For the text-containing cell, return its midpoint in [x, y] coordinate format. 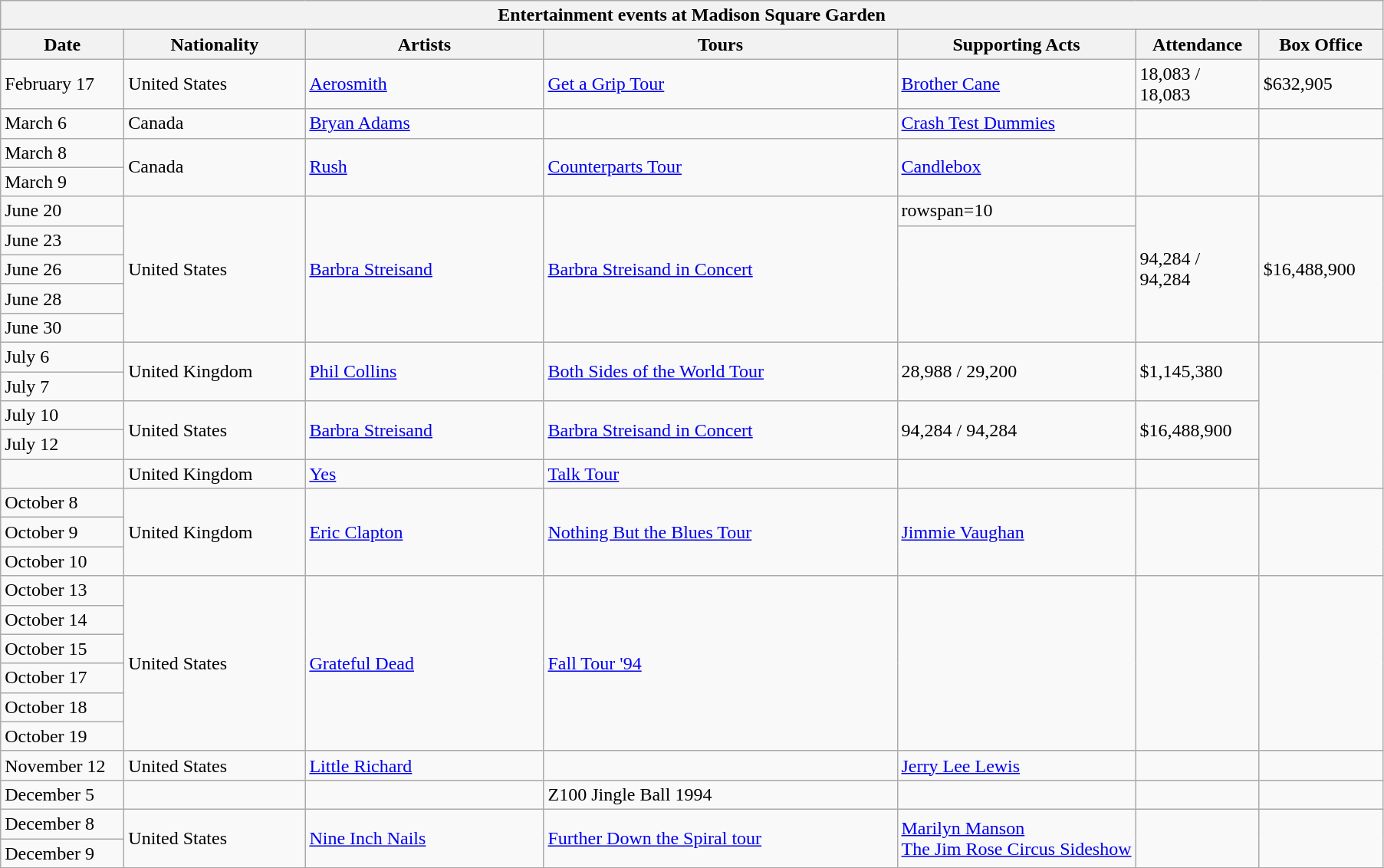
Fall Tour '94 [721, 663]
Talk Tour [721, 474]
Artists [425, 44]
October 18 [63, 707]
Counterparts Tour [721, 167]
Marilyn MansonThe Jim Rose Circus Sideshow [1017, 838]
Grateful Dead [425, 663]
Crash Test Dummies [1017, 123]
Attendance [1198, 44]
$1,145,380 [1198, 371]
Date [63, 44]
October 8 [63, 503]
October 19 [63, 736]
October 17 [63, 678]
Little Richard [425, 765]
June 23 [63, 240]
$632,905 [1320, 84]
June 30 [63, 327]
June 20 [63, 211]
October 13 [63, 590]
Candlebox [1017, 167]
July 6 [63, 357]
December 5 [63, 794]
Jerry Lee Lewis [1017, 765]
Brother Cane [1017, 84]
Bryan Adams [425, 123]
28,988 / 29,200 [1017, 371]
July 7 [63, 386]
Further Down the Spiral tour [721, 838]
Phil Collins [425, 371]
March 6 [63, 123]
Box Office [1320, 44]
Tours [721, 44]
Entertainment events at Madison Square Garden [692, 15]
Get a Grip Tour [721, 84]
June 26 [63, 269]
Aerosmith [425, 84]
Eric Clapton [425, 532]
October 10 [63, 561]
Both Sides of the World Tour [721, 371]
March 8 [63, 153]
June 28 [63, 298]
October 9 [63, 532]
October 14 [63, 620]
November 12 [63, 765]
18,083 / 18,083 [1198, 84]
October 15 [63, 649]
Rush [425, 167]
December 9 [63, 853]
rowspan=10 [1017, 211]
December 8 [63, 824]
July 12 [63, 445]
Yes [425, 474]
March 9 [63, 182]
July 10 [63, 416]
Z100 Jingle Ball 1994 [721, 794]
Nationality [215, 44]
Nothing But the Blues Tour [721, 532]
Jimmie Vaughan [1017, 532]
February 17 [63, 84]
Supporting Acts [1017, 44]
Nine Inch Nails [425, 838]
